Pinpoint the cell where the given text exists, returning its [X, Y] midpoint coordinate. 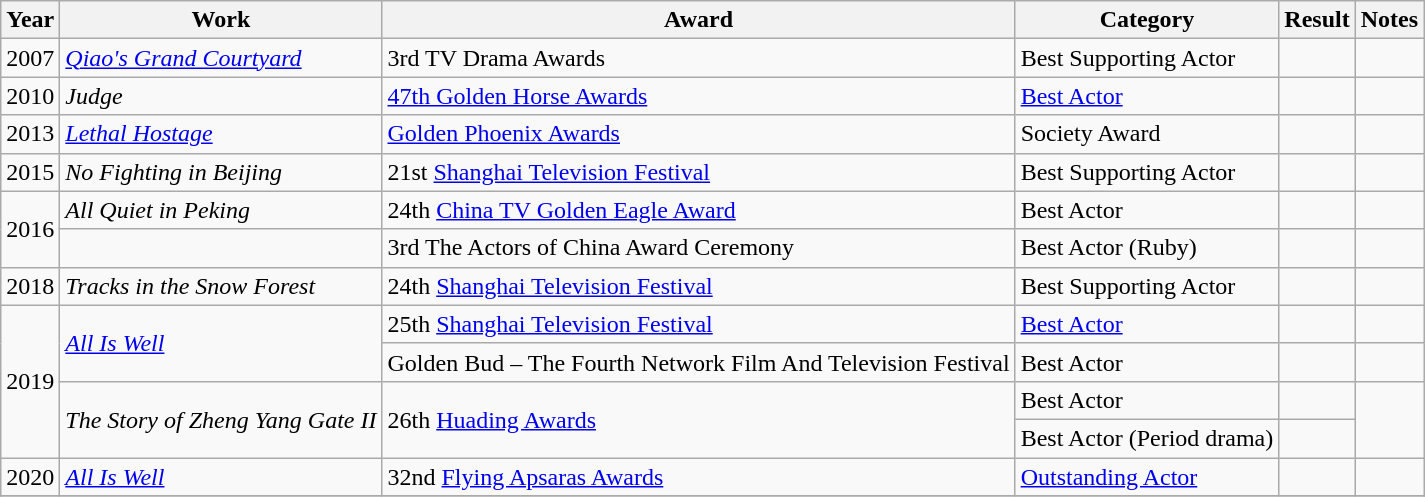
24th Shanghai Television Festival [698, 286]
Result [1317, 20]
Category [1147, 20]
No Fighting in Beijing [221, 172]
The Story of Zheng Yang Gate II [221, 419]
26th Huading Awards [698, 419]
2020 [30, 477]
Work [221, 20]
47th Golden Horse Awards [698, 96]
2007 [30, 58]
3rd The Actors of China Award Ceremony [698, 248]
Judge [221, 96]
2019 [30, 381]
2010 [30, 96]
All Quiet in Peking [221, 210]
Best Actor (Period drama) [1147, 438]
24th China TV Golden Eagle Award [698, 210]
21st Shanghai Television Festival [698, 172]
32nd Flying Apsaras Awards [698, 477]
Society Award [1147, 134]
Award [698, 20]
25th Shanghai Television Festival [698, 324]
2016 [30, 229]
Qiao's Grand Courtyard [221, 58]
2013 [30, 134]
Tracks in the Snow Forest [221, 286]
Best Actor (Ruby) [1147, 248]
2015 [30, 172]
3rd TV Drama Awards [698, 58]
Golden Bud – The Fourth Network Film And Television Festival [698, 362]
Lethal Hostage [221, 134]
Year [30, 20]
Notes [1389, 20]
Outstanding Actor [1147, 477]
2018 [30, 286]
Golden Phoenix Awards [698, 134]
